From the cell containing the given text, extract its center point as [x, y] coordinate. 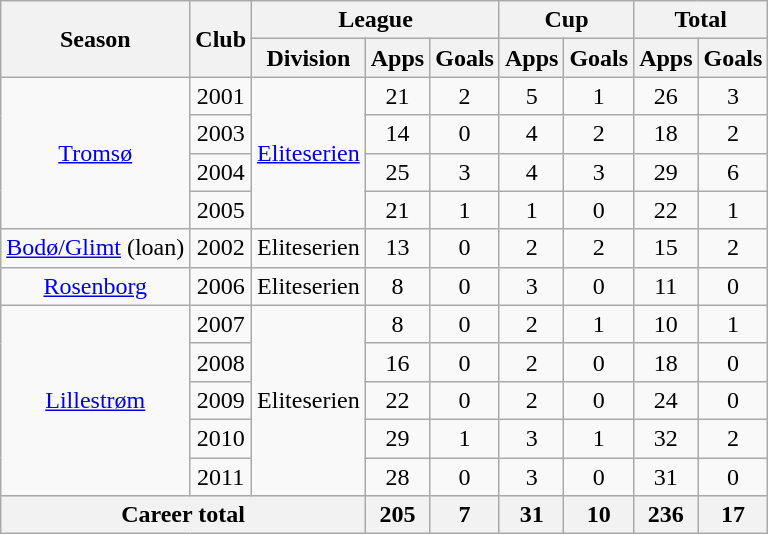
6 [733, 172]
2009 [221, 400]
Career total [183, 515]
32 [666, 438]
Season [96, 39]
Total [701, 20]
Tromsø [96, 153]
Lillestrøm [96, 400]
2011 [221, 477]
13 [397, 248]
2006 [221, 286]
Rosenborg [96, 286]
League [376, 20]
Bodø/Glimt (loan) [96, 248]
16 [397, 362]
Division [309, 58]
24 [666, 400]
2001 [221, 96]
Cup [566, 20]
25 [397, 172]
14 [397, 134]
7 [465, 515]
28 [397, 477]
2010 [221, 438]
17 [733, 515]
236 [666, 515]
26 [666, 96]
2003 [221, 134]
5 [531, 96]
2004 [221, 172]
205 [397, 515]
2005 [221, 210]
2008 [221, 362]
2007 [221, 324]
11 [666, 286]
2002 [221, 248]
15 [666, 248]
Club [221, 39]
